Search for the cell housing the specified text and yield its [X, Y] center coordinate. 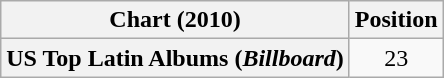
Chart (2010) [176, 20]
23 [396, 58]
Position [396, 20]
US Top Latin Albums (Billboard) [176, 58]
